Output the [x, y] coordinate of the center of the cell containing the given text.  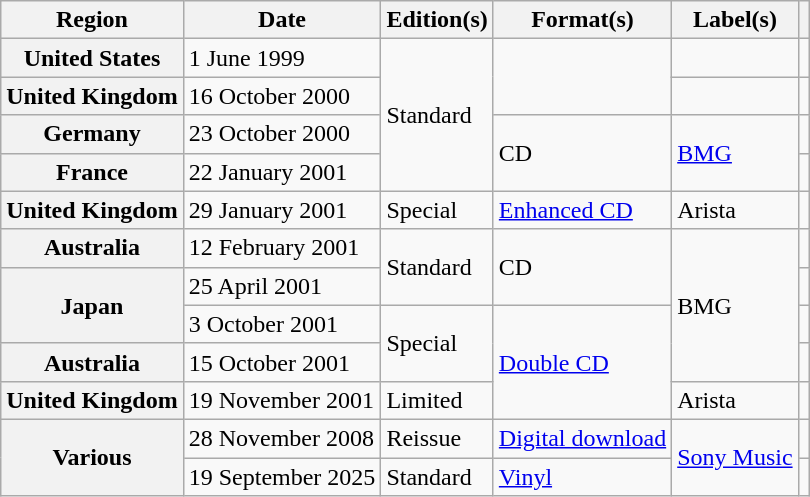
Double CD [582, 362]
29 January 2001 [282, 210]
Format(s) [582, 20]
23 October 2000 [282, 134]
United States [92, 58]
16 October 2000 [282, 96]
Limited [437, 400]
3 October 2001 [282, 324]
Edition(s) [437, 20]
12 February 2001 [282, 248]
France [92, 172]
Enhanced CD [582, 210]
Reissue [437, 438]
Region [92, 20]
25 April 2001 [282, 286]
22 January 2001 [282, 172]
19 September 2025 [282, 477]
Germany [92, 134]
Vinyl [582, 477]
Label(s) [735, 20]
Digital download [582, 438]
Sony Music [735, 457]
28 November 2008 [282, 438]
Japan [92, 305]
Various [92, 457]
19 November 2001 [282, 400]
15 October 2001 [282, 362]
1 June 1999 [282, 58]
Date [282, 20]
